For the text-containing cell, return its midpoint in (x, y) coordinate format. 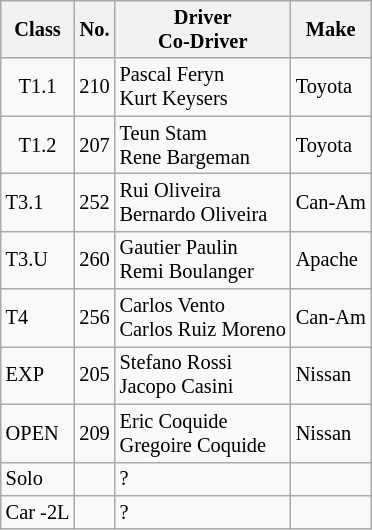
207 (94, 145)
Rui Oliveira Bernardo Oliveira (203, 202)
256 (94, 318)
T3.U (38, 260)
260 (94, 260)
209 (94, 433)
T4 (38, 318)
Carlos Vento Carlos Ruiz Moreno (203, 318)
Stefano Rossi Jacopo Casini (203, 375)
DriverCo-Driver (203, 29)
Apache (331, 260)
T3.1 (38, 202)
Car -2L (38, 512)
EXP (38, 375)
T1.2 (38, 145)
252 (94, 202)
Class (38, 29)
Gautier Paulin Remi Boulanger (203, 260)
Make (331, 29)
Teun Stam Rene Bargeman (203, 145)
T1.1 (38, 87)
No. (94, 29)
Solo (38, 479)
Eric Coquide Gregoire Coquide (203, 433)
205 (94, 375)
Pascal Feryn Kurt Keysers (203, 87)
OPEN (38, 433)
210 (94, 87)
